Return the (x, y) coordinate for the center point of the cell that contains the specified text.  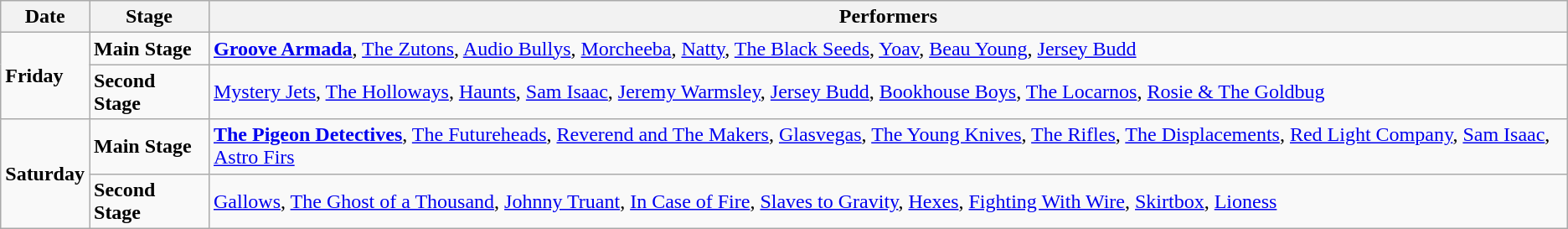
Gallows, The Ghost of a Thousand, Johnny Truant, In Case of Fire, Slaves to Gravity, Hexes, Fighting With Wire, Skirtbox, Lioness (888, 201)
Stage (149, 17)
Performers (888, 17)
Mystery Jets, The Holloways, Haunts, Sam Isaac, Jeremy Warmsley, Jersey Budd, Bookhouse Boys, The Locarnos, Rosie & The Goldbug (888, 92)
Saturday (45, 174)
Groove Armada, The Zutons, Audio Bullys, Morcheeba, Natty, The Black Seeds, Yoav, Beau Young, Jersey Budd (888, 49)
Friday (45, 75)
Date (45, 17)
